For the text-containing cell, return its midpoint in [X, Y] coordinate format. 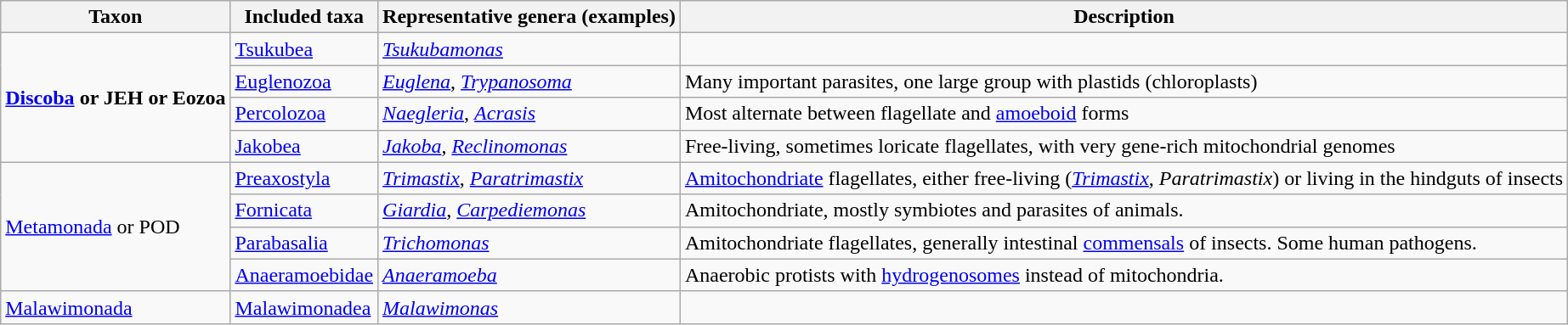
Fornicata [304, 210]
Trichomonas [529, 243]
Naegleria, Acrasis [529, 114]
Included taxa [304, 17]
Most alternate between flagellate and amoeboid forms [1124, 114]
Amitochondriate flagellates, either free-living (Trimastix, Paratrimastix) or living in the hindguts of insects [1124, 178]
Parabasalia [304, 243]
Anaerobic protists with hydrogenosomes instead of mitochondria. [1124, 275]
Tsukubea [304, 49]
Malawimonada [116, 307]
Euglena, Trypanosoma [529, 81]
Discoba or JEH or Eozoa [116, 98]
Tsukubamonas [529, 49]
Malawimonas [529, 307]
Giardia, Carpediemonas [529, 210]
Jakobea [304, 146]
Jakoba, Reclinomonas [529, 146]
Free-living, sometimes loricate flagellates, with very gene-rich mitochondrial genomes [1124, 146]
Percolozoa [304, 114]
Amitochondriate, mostly symbiotes and parasites of animals. [1124, 210]
Anaeramoebidae [304, 275]
Taxon [116, 17]
Malawimonadea [304, 307]
Trimastix, Paratrimastix [529, 178]
Description [1124, 17]
Amitochondriate flagellates, generally intestinal commensals of insects. Some human pathogens. [1124, 243]
Representative genera (examples) [529, 17]
Anaeramoeba [529, 275]
Euglenozoa [304, 81]
Many important parasites, one large group with plastids (chloroplasts) [1124, 81]
Preaxostyla [304, 178]
Metamonada or POD [116, 227]
